Output the (X, Y) coordinate of the center of the cell containing the given text.  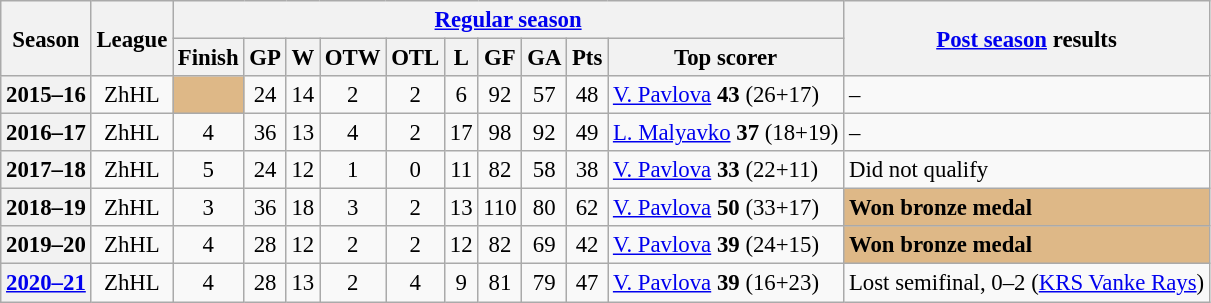
Lost semifinal, 0–2 (KRS Vanke Rays) (1027, 283)
80 (544, 208)
62 (588, 208)
17 (462, 133)
GF (500, 58)
Regular season (508, 20)
6 (462, 95)
2015–16 (46, 95)
2018–19 (46, 208)
V. Pavlova 33 (22+11) (726, 170)
2016–17 (46, 133)
49 (588, 133)
Pts (588, 58)
81 (500, 283)
5 (208, 170)
L. Malyavko 37 (18+19) (726, 133)
57 (544, 95)
GP (265, 58)
9 (462, 283)
38 (588, 170)
47 (588, 283)
11 (462, 170)
V. Pavlova 50 (33+17) (726, 208)
42 (588, 245)
Did not qualify (1027, 170)
GA (544, 58)
Finish (208, 58)
Top scorer (726, 58)
0 (416, 170)
18 (302, 208)
OTL (416, 58)
79 (544, 283)
Post season results (1027, 38)
OTW (353, 58)
2019–20 (46, 245)
League (132, 38)
58 (544, 170)
2017–18 (46, 170)
V. Pavlova 43 (26+17) (726, 95)
98 (500, 133)
1 (353, 170)
V. Pavlova 39 (16+23) (726, 283)
69 (544, 245)
14 (302, 95)
W (302, 58)
L (462, 58)
48 (588, 95)
Season (46, 38)
V. Pavlova 39 (24+15) (726, 245)
110 (500, 208)
2020–21 (46, 283)
